Output the (x, y) coordinate of the center of the cell containing the given text.  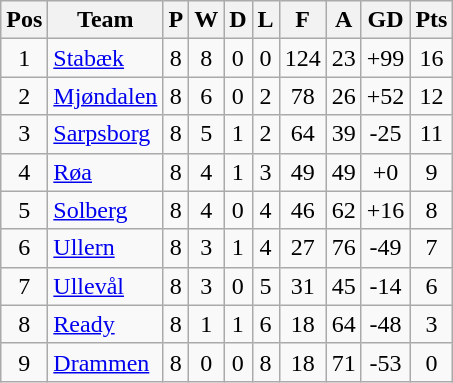
23 (344, 58)
Stabæk (106, 58)
62 (344, 210)
Ullern (106, 248)
27 (302, 248)
Røa (106, 172)
12 (432, 96)
W (206, 20)
F (302, 20)
-53 (386, 362)
46 (302, 210)
Drammen (106, 362)
-49 (386, 248)
P (176, 20)
Pts (432, 20)
11 (432, 134)
16 (432, 58)
L (266, 20)
Mjøndalen (106, 96)
78 (302, 96)
124 (302, 58)
Team (106, 20)
-25 (386, 134)
D (238, 20)
Ready (106, 324)
Solberg (106, 210)
31 (302, 286)
39 (344, 134)
71 (344, 362)
Sarpsborg (106, 134)
A (344, 20)
45 (344, 286)
76 (344, 248)
+16 (386, 210)
Pos (24, 20)
GD (386, 20)
+52 (386, 96)
+0 (386, 172)
+99 (386, 58)
-48 (386, 324)
26 (344, 96)
-14 (386, 286)
Ullevål (106, 286)
